Capture the cell that displays the provided text and extract its [X, Y] central coordinate. 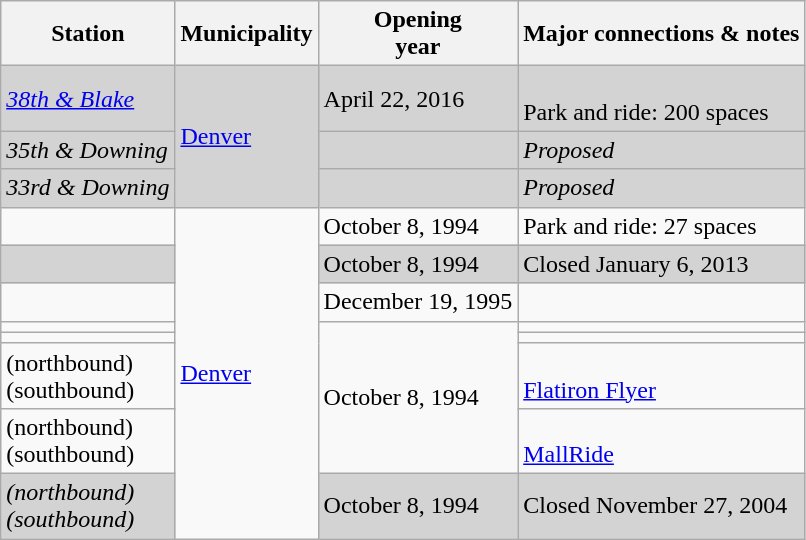
Closed January 6, 2013 [662, 264]
Station [88, 34]
Municipality [246, 34]
Park and ride: 27 spaces [662, 226]
Openingyear [418, 34]
Flatiron Flyer [662, 376]
April 22, 2016 [418, 98]
33rd & Downing [88, 188]
MallRide [662, 440]
Park and ride: 200 spaces [662, 98]
December 19, 1995 [418, 302]
35th & Downing [88, 150]
Closed November 27, 2004 [662, 506]
38th & Blake [88, 98]
Major connections & notes [662, 34]
